Capture the cell that displays the provided text and extract its [x, y] central coordinate. 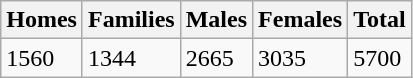
Males [216, 20]
Families [131, 20]
1560 [42, 58]
Homes [42, 20]
Females [300, 20]
1344 [131, 58]
Total [380, 20]
3035 [300, 58]
5700 [380, 58]
2665 [216, 58]
